Scan for the cell matching the given text and deliver its (X, Y) coordinate at center. 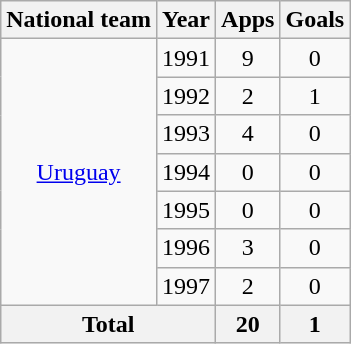
Total (108, 324)
1994 (186, 172)
1997 (186, 286)
1996 (186, 248)
9 (248, 58)
1995 (186, 210)
National team (79, 20)
Goals (315, 20)
4 (248, 134)
3 (248, 248)
Uruguay (79, 172)
1993 (186, 134)
20 (248, 324)
1992 (186, 96)
Year (186, 20)
1991 (186, 58)
Apps (248, 20)
